Output the [X, Y] coordinate of the center of the cell containing the given text.  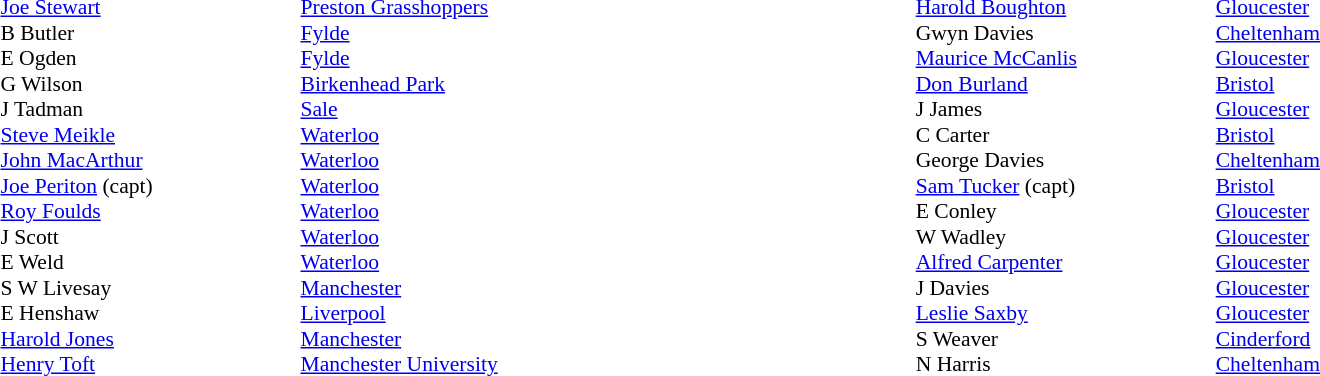
Joe Periton (capt) [150, 186]
E Weld [150, 263]
S W Livesay [150, 288]
Alfred Carpenter [1066, 263]
Roy Foulds [150, 211]
J Tadman [150, 109]
E Conley [1066, 211]
S Weaver [1066, 339]
G Wilson [150, 84]
Liverpool [398, 313]
Don Burland [1066, 84]
George Davies [1066, 161]
John MacArthur [150, 161]
Maurice McCanlis [1066, 59]
C Carter [1066, 135]
Sale [398, 109]
Leslie Saxby [1066, 313]
W Wadley [1066, 237]
J James [1066, 109]
J Scott [150, 237]
Birkenhead Park [398, 84]
Cinderford [1268, 339]
Steve Meikle [150, 135]
E Henshaw [150, 313]
Harold Jones [150, 339]
J Davies [1066, 288]
Gwyn Davies [1066, 33]
E Ogden [150, 59]
B Butler [150, 33]
Sam Tucker (capt) [1066, 186]
